Output the (x, y) coordinate of the center of the cell containing the given text.  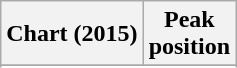
Peakposition (189, 34)
Chart (2015) (72, 34)
